Pinpoint the cell where the given text exists, returning its (X, Y) midpoint coordinate. 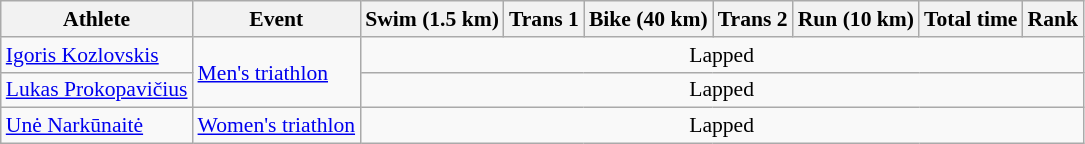
Bike (40 km) (648, 19)
Athlete (97, 19)
Rank (1054, 19)
Run (10 km) (856, 19)
Men's triathlon (277, 72)
Total time (970, 19)
Trans 2 (753, 19)
Unė Narkūnaitė (97, 126)
Event (277, 19)
Lukas Prokopavičius (97, 90)
Women's triathlon (277, 126)
Igoris Kozlovskis (97, 55)
Swim (1.5 km) (432, 19)
Trans 1 (544, 19)
